Scan for the cell matching the given text and deliver its [x, y] coordinate at center. 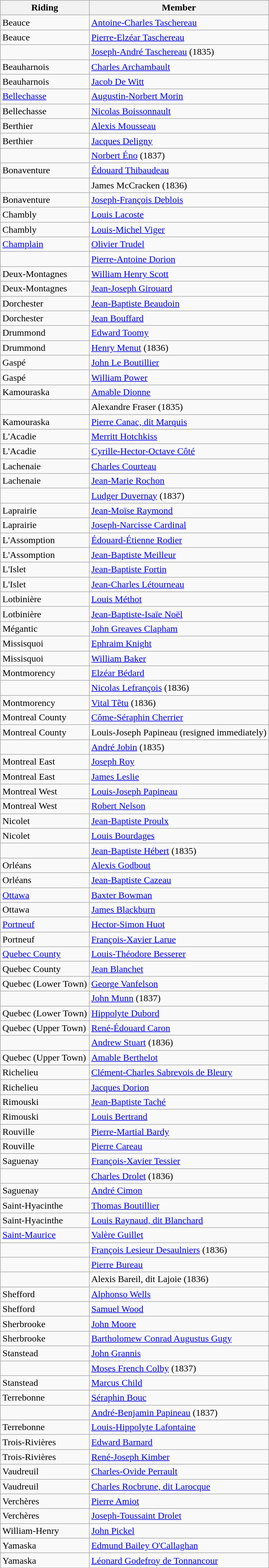
Jean-Baptiste Taché [179, 1102]
John Munn (1837) [179, 998]
Joseph-Narcisse Cardinal [179, 525]
François-Xavier Larue [179, 939]
Jean-Baptiste Cazeau [179, 880]
Charles Drolet (1836) [179, 1176]
Jean Bouffard [179, 318]
John Pickel [179, 1531]
Hippolyte Dubord [179, 1013]
François-Xavier Tessier [179, 1161]
George Vanfelson [179, 984]
John Greaves Clapham [179, 629]
Edward Barnard [179, 1442]
Charles Archambault [179, 67]
Louis-Hippolyte Lafontaine [179, 1427]
John Grannis [179, 1353]
Jean Blanchet [179, 969]
Jean-Baptiste Proulx [179, 821]
Pierre Canac, dit Marquis [179, 422]
Elzéar Bédard [179, 673]
John Moore [179, 1324]
James Leslie [179, 777]
Louis-Michel Viger [179, 230]
Cyrille-Hector-Octave Côté [179, 451]
Vital Têtu (1836) [179, 703]
James Blackburn [179, 910]
John Le Boutillier [179, 362]
Pierre-Antoine Dorion [179, 259]
René-Édouard Caron [179, 1028]
Jean-Baptiste Hébert (1835) [179, 850]
Baxter Bowman [179, 895]
Jacques Dorion [179, 1087]
Jean-Charles Létourneau [179, 584]
Charles Rocbrune, dit Larocque [179, 1486]
Valère Guillet [179, 1235]
Olivier Trudel [179, 244]
Édouard Thibaudeau [179, 170]
Edmund Bailey O'Callaghan [179, 1545]
Antoine-Charles Taschereau [179, 23]
Nicolas Boissonnault [179, 111]
Louis-Théodore Besserer [179, 954]
Jean-Baptiste Meilleur [179, 555]
Séraphin Bouc [179, 1398]
Amable Berthelot [179, 1058]
Louis-Joseph Papineau (resigned immediately) [179, 732]
Andrew Stuart (1836) [179, 1043]
Jean-Moïse Raymond [179, 510]
Mégantic [45, 629]
Alexis Godbout [179, 865]
Clément-Charles Sabrevois de Bleury [179, 1072]
Louis Bourdages [179, 836]
Joseph-François Deblois [179, 200]
Charles-Ovide Perrault [179, 1472]
Charles Courteau [179, 466]
Édouard-Étienne Rodier [179, 540]
Augustin-Norbert Morin [179, 96]
William Henry Scott [179, 274]
René-Joseph Kimber [179, 1457]
Merritt Hotchkiss [179, 437]
Joseph-André Taschereau (1835) [179, 52]
Jean-Baptiste Beaudoin [179, 303]
Amable Dionne [179, 392]
Louis Bertrand [179, 1117]
André-Benjamin Papineau (1837) [179, 1413]
Louis Lacoste [179, 215]
Pierre Amiot [179, 1501]
Joseph Roy [179, 762]
Nicolas Lefrançois (1836) [179, 688]
Marcus Child [179, 1383]
Louis Raynaud, dit Blanchard [179, 1220]
Jean-Baptiste Fortin [179, 570]
Côme-Séraphin Cherrier [179, 718]
Jean-Joseph Girouard [179, 289]
Jean-Baptiste-Isaïe Noël [179, 614]
Pierre-Martial Bardy [179, 1132]
Samuel Wood [179, 1309]
Ephraim Knight [179, 643]
Louis Méthot [179, 599]
William-Henry [45, 1531]
Jacob De Witt [179, 82]
Alexis Mousseau [179, 126]
Pierre Bureau [179, 1265]
Saint-Maurice [45, 1235]
Léonard Godefroy de Tonnancour [179, 1560]
William Power [179, 377]
Riding [45, 8]
Member [179, 8]
Norbert Éno (1837) [179, 155]
Bartholomew Conrad Augustus Gugy [179, 1338]
André Jobin (1835) [179, 747]
Joseph-Toussaint Drolet [179, 1516]
Alphonso Wells [179, 1294]
Henry Menut (1836) [179, 348]
André Cimon [179, 1191]
Jacques Deligny [179, 141]
Moses French Colby (1837) [179, 1368]
Robert Nelson [179, 806]
Alexandre Fraser (1835) [179, 407]
Pierre-Elzéar Taschereau [179, 37]
Alexis Bareil, dit Lajoie (1836) [179, 1279]
Jean-Marie Rochon [179, 481]
Ludger Duvernay (1837) [179, 496]
Champlain [45, 244]
Pierre Careau [179, 1146]
Louis-Joseph Papineau [179, 791]
James McCracken (1836) [179, 185]
Thomas Boutillier [179, 1206]
Hector-Simon Huot [179, 925]
François Lesieur Desaulniers (1836) [179, 1250]
William Baker [179, 659]
Edward Toomy [179, 333]
